Output the [x, y] coordinate of the center of the cell containing the given text.  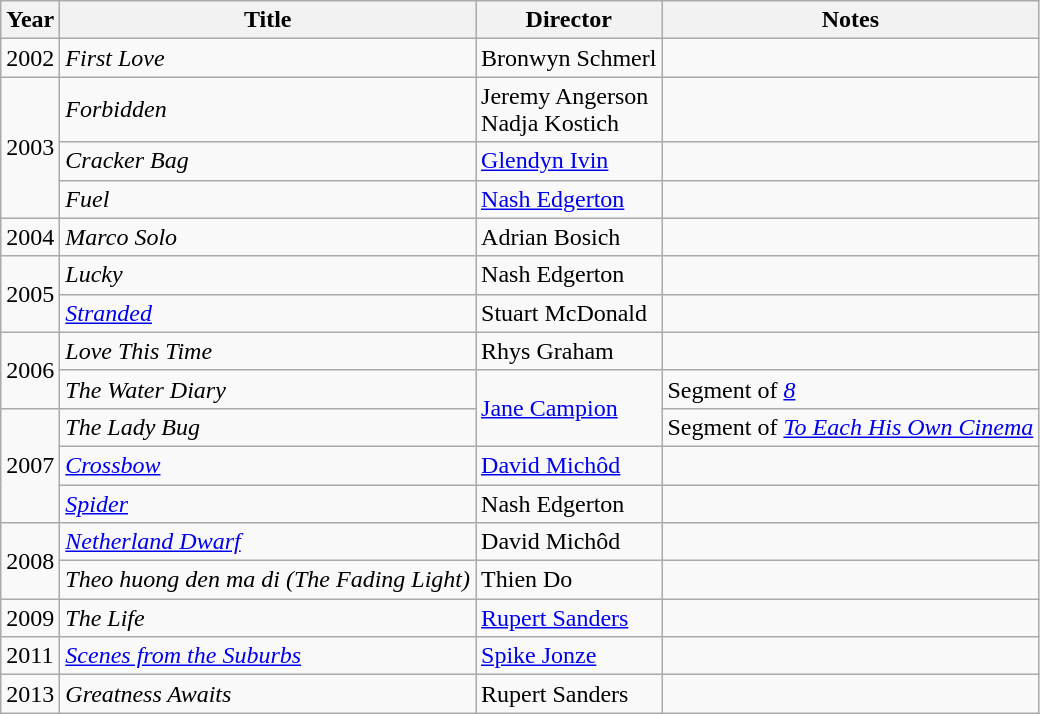
2002 [30, 58]
First Love [268, 58]
Love This Time [268, 351]
Netherland Dwarf [268, 542]
2013 [30, 694]
Spider [268, 503]
2003 [30, 148]
2005 [30, 294]
The Life [268, 618]
Adrian Bosich [569, 237]
Rhys Graham [569, 351]
2011 [30, 656]
Marco Solo [268, 237]
Segment of 8 [850, 389]
Title [268, 20]
2007 [30, 465]
Jeremy AngersonNadja Kostich [569, 110]
2009 [30, 618]
Thien Do [569, 580]
Crossbow [268, 465]
Stranded [268, 313]
2006 [30, 370]
Greatness Awaits [268, 694]
The Lady Bug [268, 427]
Year [30, 20]
Notes [850, 20]
Jane Campion [569, 408]
Theo huong den ma di (The Fading Light) [268, 580]
Fuel [268, 199]
2004 [30, 237]
2008 [30, 561]
Scenes from the Suburbs [268, 656]
Segment of To Each His Own Cinema [850, 427]
Director [569, 20]
Lucky [268, 275]
Cracker Bag [268, 161]
Spike Jonze [569, 656]
The Water Diary [268, 389]
Bronwyn Schmerl [569, 58]
Stuart McDonald [569, 313]
Forbidden [268, 110]
Glendyn Ivin [569, 161]
